Find where the given text appears and provide that cell's center as [x, y] coordinate. 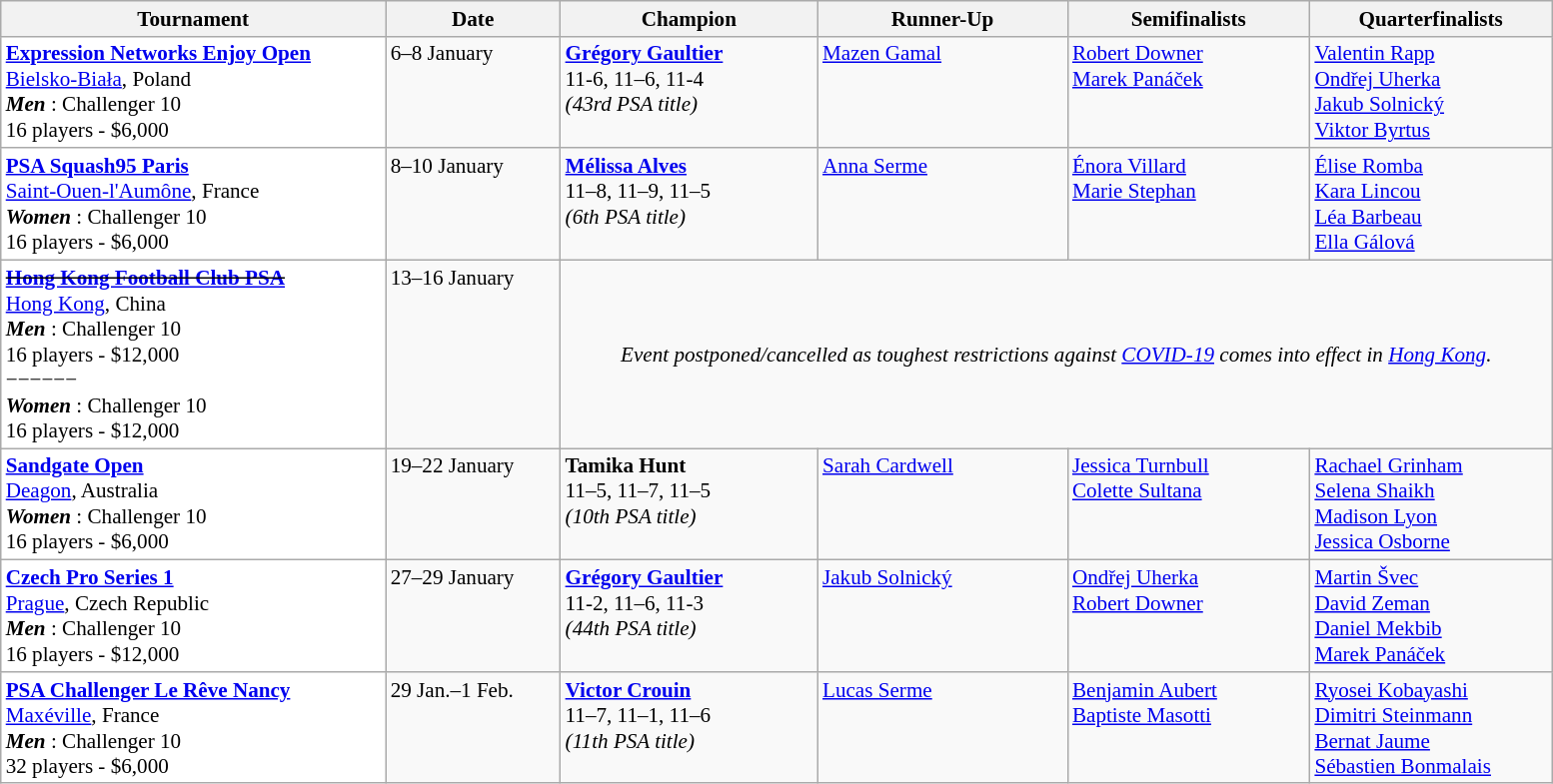
Jessica Turnbull Colette Sultana [1188, 504]
Martin Švec David Zeman Daniel Mekbib Marek Panáček [1430, 616]
Ryosei Kobayashi Dimitri Steinmann Bernat Jaume Sébastien Bonmalais [1430, 727]
Sandgate Open Deagon, Australia Women : Challenger 1016 players - $6,000 [194, 504]
Rachael Grinham Selena Shaikh Madison Lyon Jessica Osborne [1430, 504]
Élise Romba Kara Lincou Léa Barbeau Ella Gálová [1430, 204]
8–10 January [474, 204]
Semifinalists [1188, 18]
29 Jan.–1 Feb. [474, 727]
13–16 January [474, 354]
Jakub Solnický [942, 616]
Valentin Rapp Ondřej Uherka Jakub Solnický Viktor Byrtus [1430, 92]
Benjamin Aubert Baptiste Masotti [1188, 727]
Quarterfinalists [1430, 18]
Victor Crouin11–7, 11–1, 11–6(11th PSA title) [690, 727]
PSA Challenger Le Rêve Nancy Maxéville, France Men : Challenger 1032 players - $6,000 [194, 727]
Event postponed/cancelled as toughest restrictions against COVID-19 comes into effect in Hong Kong. [1056, 354]
27–29 January [474, 616]
19–22 January [474, 504]
Runner-Up [942, 18]
Mélissa Alves11–8, 11–9, 11–5(6th PSA title) [690, 204]
Grégory Gaultier11-6, 11–6, 11-4(43rd PSA title) [690, 92]
Grégory Gaultier11-2, 11–6, 11-3(44th PSA title) [690, 616]
Robert Downer Marek Panáček [1188, 92]
Anna Serme [942, 204]
Champion [690, 18]
Czech Pro Series 1 Prague, Czech Republic Men : Challenger 1016 players - $12,000 [194, 616]
Ondřej Uherka Robert Downer [1188, 616]
Tamika Hunt11–5, 11–7, 11–5(10th PSA title) [690, 504]
PSA Squash95 Paris Saint-Ouen-l'Aumône, France Women : Challenger 1016 players - $6,000 [194, 204]
Hong Kong Football Club PSA Hong Kong, China Men : Challenger 1016 players - $12,000−−−−−− Women : Challenger 1016 players - $12,000 [194, 354]
Lucas Serme [942, 727]
Expression Networks Enjoy Open Bielsko-Biała, Poland Men : Challenger 1016 players - $6,000 [194, 92]
Tournament [194, 18]
6–8 January [474, 92]
Date [474, 18]
Sarah Cardwell [942, 504]
Énora Villard Marie Stephan [1188, 204]
Mazen Gamal [942, 92]
